Identify which cell holds the provided text, then report its (x, y) central coordinate. 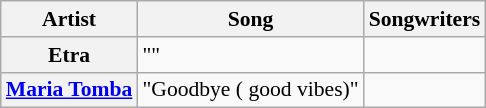
"" (250, 55)
Songwriters (425, 19)
Etra (70, 55)
Maria Tomba (70, 90)
"Goodbye ( good vibes)" (250, 90)
Song (250, 19)
Artist (70, 19)
